Output the (x, y) coordinate of the center of the cell containing the given text.  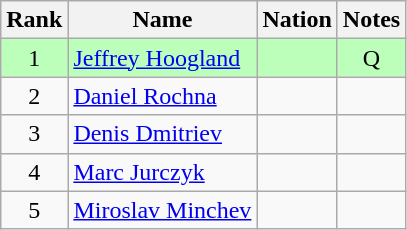
Miroslav Minchev (162, 210)
Notes (371, 20)
1 (34, 58)
Q (371, 58)
Marc Jurczyk (162, 172)
Nation (297, 20)
4 (34, 172)
3 (34, 134)
Daniel Rochna (162, 96)
Rank (34, 20)
2 (34, 96)
Name (162, 20)
Denis Dmitriev (162, 134)
5 (34, 210)
Jeffrey Hoogland (162, 58)
